Determine the [X, Y] coordinate at the center of the cell enclosing the given text.  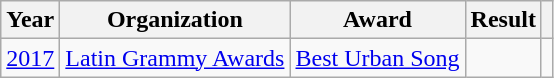
Best Urban Song [378, 58]
Result [503, 20]
Organization [175, 20]
Latin Grammy Awards [175, 58]
2017 [30, 58]
Year [30, 20]
Award [378, 20]
